Pinpoint the cell where the given text exists, returning its (X, Y) midpoint coordinate. 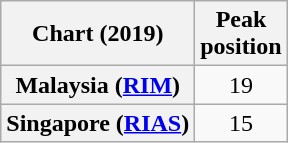
19 (241, 85)
Chart (2019) (98, 34)
Singapore (RIAS) (98, 123)
15 (241, 123)
Malaysia (RIM) (98, 85)
Peakposition (241, 34)
